Identify which cell holds the provided text, then report its [X, Y] central coordinate. 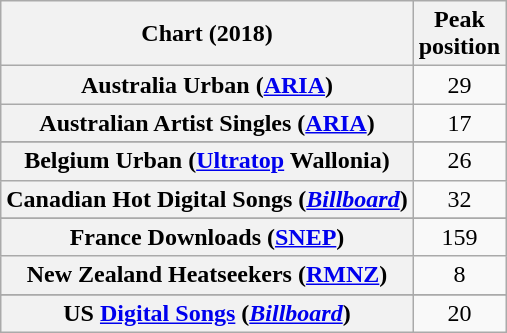
159 [459, 237]
Belgium Urban (Ultratop Wallonia) [207, 161]
New Zealand Heatseekers (RMNZ) [207, 275]
Canadian Hot Digital Songs (Billboard) [207, 199]
Chart (2018) [207, 34]
Australian Artist Singles (ARIA) [207, 123]
29 [459, 85]
Peak position [459, 34]
20 [459, 313]
17 [459, 123]
8 [459, 275]
Australia Urban (ARIA) [207, 85]
US Digital Songs (Billboard) [207, 313]
26 [459, 161]
France Downloads (SNEP) [207, 237]
32 [459, 199]
